For the text-containing cell, return its midpoint in [x, y] coordinate format. 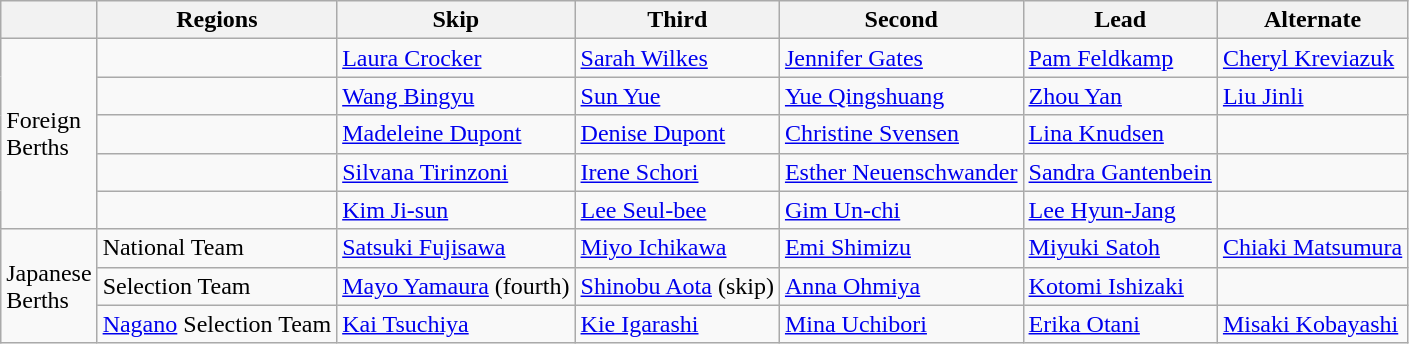
Third [677, 20]
Silvana Tirinzoni [456, 172]
Foreign Berths [49, 134]
Alternate [1312, 20]
Denise Dupont [677, 134]
Mayo Yamaura (fourth) [456, 286]
Laura Crocker [456, 58]
Miyuki Satoh [1120, 248]
Wang Bingyu [456, 96]
Lina Knudsen [1120, 134]
Shinobu Aota (skip) [677, 286]
Japanese Berths [49, 286]
Sandra Gantenbein [1120, 172]
Lead [1120, 20]
Chiaki Matsumura [1312, 248]
Jennifer Gates [901, 58]
Kim Ji-sun [456, 210]
Second [901, 20]
Emi Shimizu [901, 248]
Christine Svensen [901, 134]
Mina Uchibori [901, 324]
Lee Hyun-Jang [1120, 210]
Skip [456, 20]
Pam Feldkamp [1120, 58]
Kotomi Ishizaki [1120, 286]
Regions [217, 20]
Cheryl Kreviazuk [1312, 58]
Esther Neuenschwander [901, 172]
Misaki Kobayashi [1312, 324]
National Team [217, 248]
Anna Ohmiya [901, 286]
Satsuki Fujisawa [456, 248]
Erika Otani [1120, 324]
Lee Seul-bee [677, 210]
Sarah Wilkes [677, 58]
Miyo Ichikawa [677, 248]
Selection Team [217, 286]
Madeleine Dupont [456, 134]
Sun Yue [677, 96]
Liu Jinli [1312, 96]
Yue Qingshuang [901, 96]
Irene Schori [677, 172]
Kie Igarashi [677, 324]
Kai Tsuchiya [456, 324]
Zhou Yan [1120, 96]
Nagano Selection Team [217, 324]
Gim Un-chi [901, 210]
